From the cell containing the given text, extract its center point as (X, Y) coordinate. 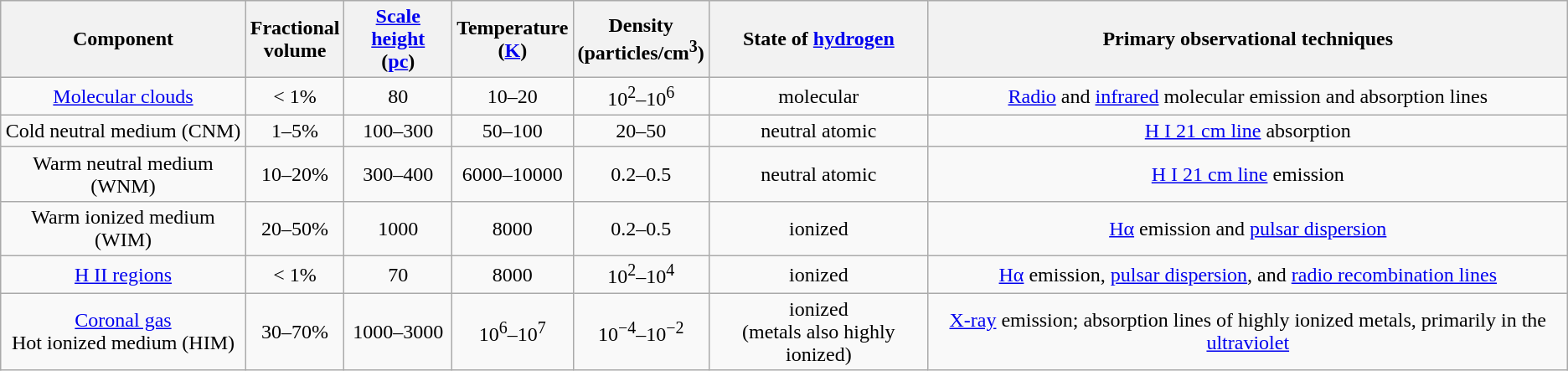
10–20 (513, 97)
H II regions (123, 275)
102–104 (641, 275)
20–50 (641, 131)
Warm ionized medium (WIM) (123, 228)
300–400 (399, 174)
Cold neutral medium (CNM) (123, 131)
Fractional volume (295, 39)
H I 21 cm line emission (1248, 174)
10−4–10−2 (641, 332)
X-ray emission; absorption lines of highly ionized metals, primarily in the ultraviolet (1248, 332)
30–70% (295, 332)
Molecular clouds (123, 97)
Radio and infrared molecular emission and absorption lines (1248, 97)
70 (399, 275)
80 (399, 97)
ionized(metals also highly ionized) (818, 332)
molecular (818, 97)
Hα emission, pulsar dispersion, and radio recombination lines (1248, 275)
Scale height(pc) (399, 39)
Hα emission and pulsar dispersion (1248, 228)
1000 (399, 228)
1000–3000 (399, 332)
Component (123, 39)
Primary observational techniques (1248, 39)
H I 21 cm line absorption (1248, 131)
10–20% (295, 174)
Coronal gasHot ionized medium (HIM) (123, 332)
Density(particles/cm3) (641, 39)
100–300 (399, 131)
20–50% (295, 228)
Temperature(K) (513, 39)
102–106 (641, 97)
6000–10000 (513, 174)
50–100 (513, 131)
State of hydrogen (818, 39)
1–5% (295, 131)
Warm neutral medium (WNM) (123, 174)
106–107 (513, 332)
